Return the (X, Y) coordinate for the center point of the cell that contains the specified text.  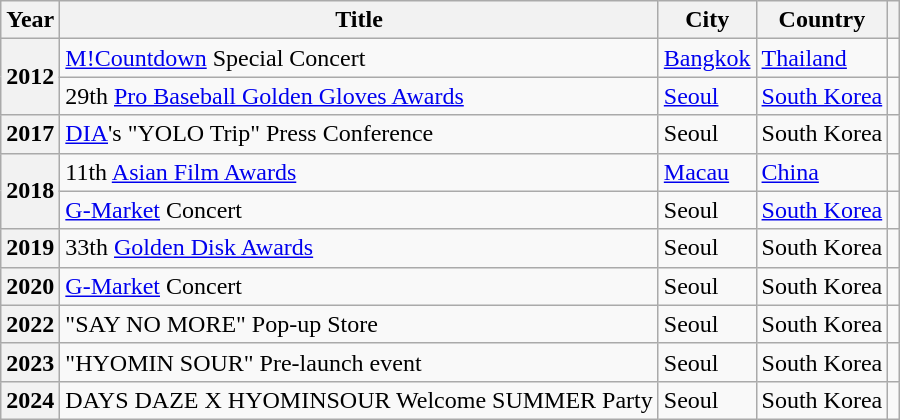
Country (822, 20)
M!Countdown Special Concert (359, 58)
2020 (30, 286)
11th Asian Film Awards (359, 172)
2019 (30, 248)
2024 (30, 400)
2018 (30, 191)
DAYS DAZE X HYOMINSOUR Welcome SUMMER Party (359, 400)
2012 (30, 77)
Macau (707, 172)
Title (359, 20)
33th Golden Disk Awards (359, 248)
"HYOMIN SOUR" Pre-launch event (359, 362)
DIA's "YOLO Trip" Press Conference (359, 134)
29th Pro Baseball Golden Gloves Awards (359, 96)
2023 (30, 362)
Bangkok (707, 58)
2022 (30, 324)
Year (30, 20)
2017 (30, 134)
Thailand (822, 58)
City (707, 20)
"SAY NO MORE" Pop-up Store (359, 324)
China (822, 172)
